Return (x, y) of the center of cell containing provided text 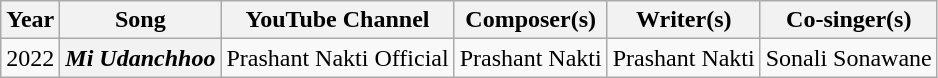
Writer(s) (684, 20)
Co-singer(s) (848, 20)
Prashant Nakti Official (338, 58)
Year (30, 20)
2022 (30, 58)
YouTube Channel (338, 20)
Mi Udanchhoo (140, 58)
Composer(s) (530, 20)
Sonali Sonawane (848, 58)
Song (140, 20)
